Return (X, Y) of the center of cell containing provided text 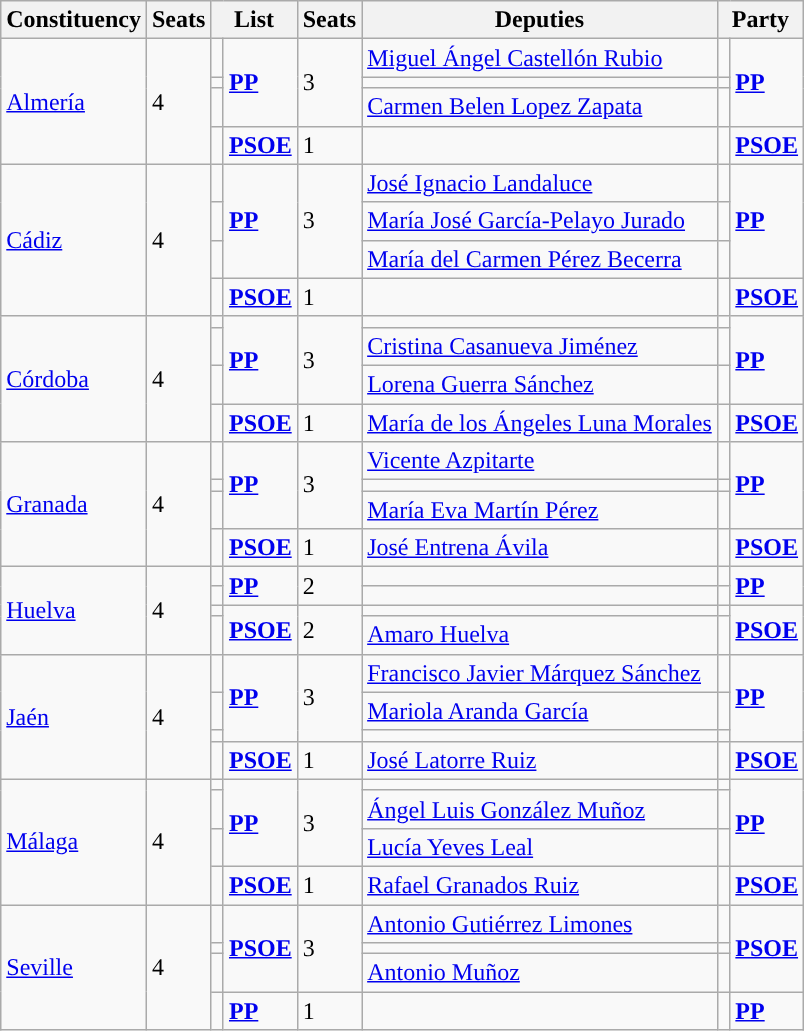
María de los Ángeles Luna Morales (540, 423)
Carmen Belen Lopez Zapata (540, 107)
Granada (74, 504)
Cristina Casanueva Jiménez (540, 346)
Córdoba (74, 378)
Antonio Muñoz (540, 973)
Mariola Aranda García (540, 711)
Amaro Huelva (540, 635)
Miguel Ángel Castellón Rubio (540, 58)
Lucía Yeves Leal (540, 847)
Almería (74, 102)
Cádiz (74, 240)
María José García-Pelayo Jurado (540, 221)
Party (760, 20)
Seville (74, 966)
Lorena Guerra Sánchez (540, 384)
María del Carmen Pérez Becerra (540, 259)
Huelva (74, 610)
María Eva Martín Pérez (540, 510)
Francisco Javier Márquez Sánchez (540, 673)
José Entrena Ávila (540, 548)
Ángel Luis González Muñoz (540, 809)
Jaén (74, 716)
Antonio Gutiérrez Limones (540, 923)
List (254, 20)
Vicente Azpitarte (540, 461)
Málaga (74, 842)
José Ignacio Landaluce (540, 183)
Rafael Granados Ruiz (540, 885)
José Latorre Ruiz (540, 760)
Constituency (74, 20)
Deputies (540, 20)
